Find where the given text appears and provide that cell's center as (x, y) coordinate. 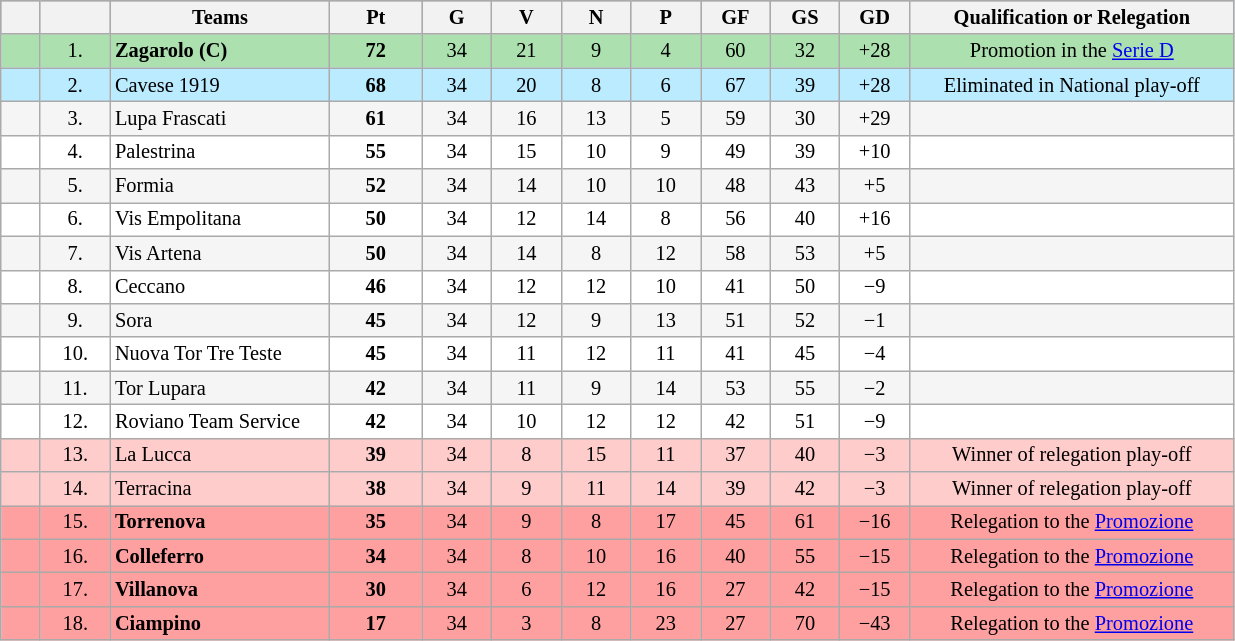
68 (376, 85)
48 (735, 186)
G (457, 17)
70 (805, 623)
Nuova Tor Tre Teste (220, 354)
17. (75, 589)
Zagarolo (C) (220, 51)
Teams (220, 17)
7. (75, 253)
Ciampino (220, 623)
−4 (875, 354)
Ceccano (220, 287)
+16 (875, 219)
56 (735, 219)
2. (75, 85)
67 (735, 85)
32 (805, 51)
8. (75, 287)
49 (735, 152)
3. (75, 118)
Palestrina (220, 152)
4 (666, 51)
58 (735, 253)
Pt (376, 17)
Vis Artena (220, 253)
1. (75, 51)
14. (75, 489)
Cavese 1919 (220, 85)
GD (875, 17)
−43 (875, 623)
Vis Empolitana (220, 219)
20 (527, 85)
72 (376, 51)
−2 (875, 388)
Villanova (220, 589)
18. (75, 623)
Qualification or Relegation (1072, 17)
21 (527, 51)
Lupa Frascati (220, 118)
43 (805, 186)
N (596, 17)
5 (666, 118)
15. (75, 522)
6. (75, 219)
3 (527, 623)
Eliminated in National play-off (1072, 85)
9. (75, 320)
16. (75, 556)
−1 (875, 320)
35 (376, 522)
Roviano Team Service (220, 421)
Promotion in the Serie D (1072, 51)
La Lucca (220, 455)
Sora (220, 320)
38 (376, 489)
12. (75, 421)
Tor Lupara (220, 388)
23 (666, 623)
+29 (875, 118)
4. (75, 152)
P (666, 17)
13. (75, 455)
+10 (875, 152)
37 (735, 455)
11. (75, 388)
46 (376, 287)
Colleferro (220, 556)
GS (805, 17)
GF (735, 17)
Formia (220, 186)
V (527, 17)
10. (75, 354)
Torrenova (220, 522)
59 (735, 118)
Terracina (220, 489)
60 (735, 51)
−16 (875, 522)
5. (75, 186)
